Detect which cell encompasses the target text, then output its (X, Y) center coordinate. 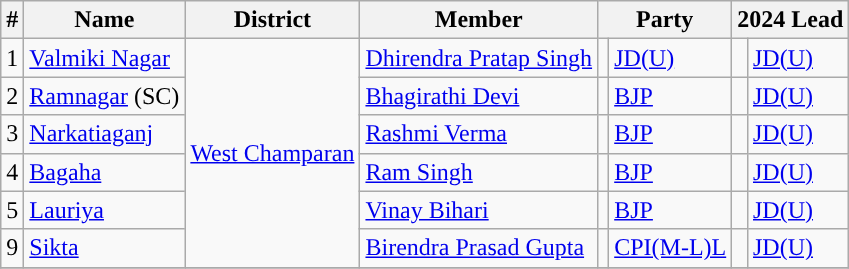
Lauriya (104, 210)
5 (12, 210)
2024 Lead (790, 20)
Ram Singh (479, 172)
Birendra Prasad Gupta (479, 248)
2 (12, 96)
Sikta (104, 248)
Narkatiaganj (104, 134)
Bagaha (104, 172)
CPI(M-L)L (670, 248)
1 (12, 58)
Vinay Bihari (479, 210)
Party (665, 20)
Ramnagar (SC) (104, 96)
Name (104, 20)
# (12, 20)
9 (12, 248)
3 (12, 134)
Valmiki Nagar (104, 58)
Bhagirathi Devi (479, 96)
Rashmi Verma (479, 134)
Member (479, 20)
Dhirendra Pratap Singh (479, 58)
4 (12, 172)
District (272, 20)
West Champaran (272, 153)
